Identify which cell holds the provided text, then report its [x, y] central coordinate. 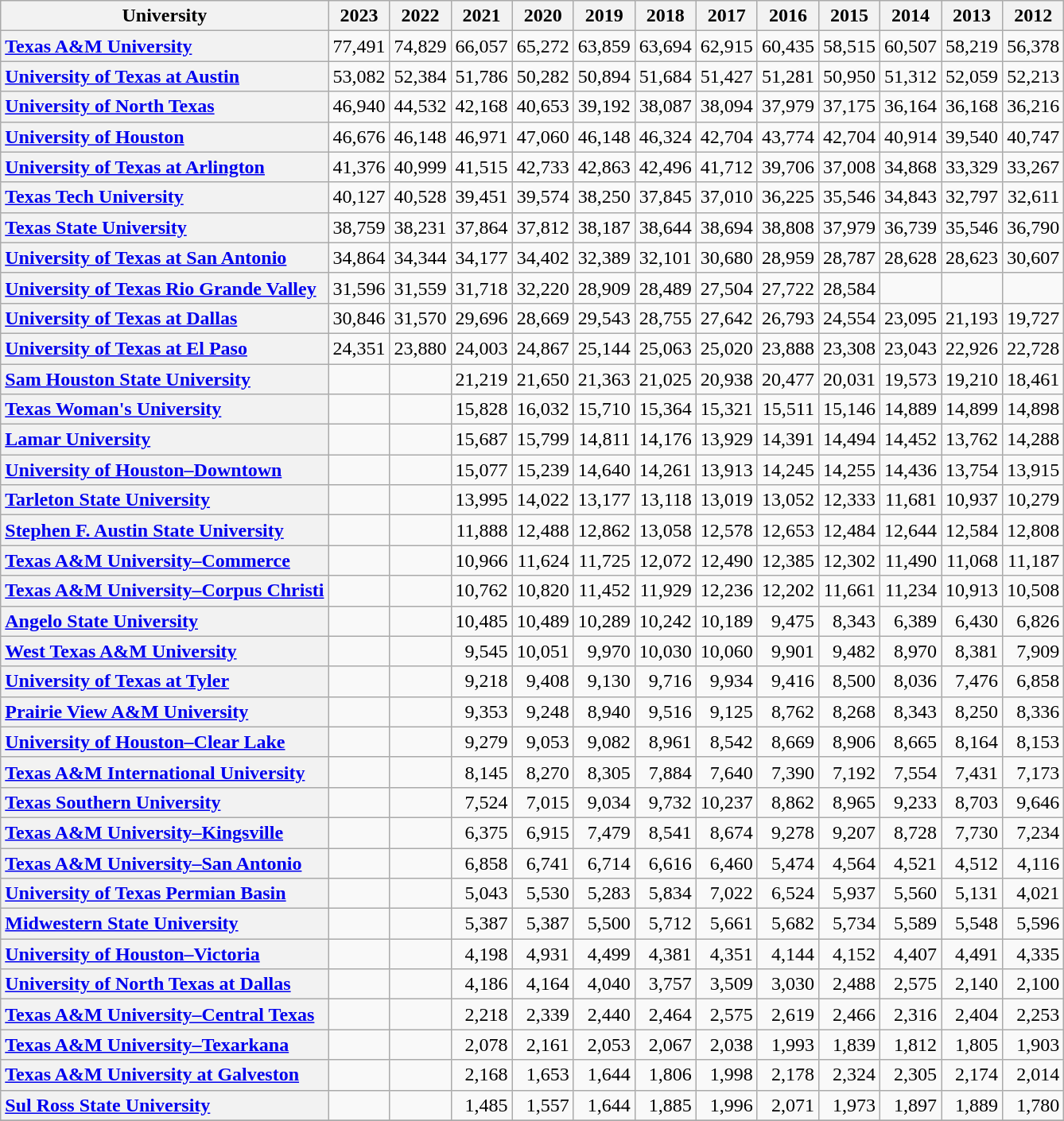
2,178 [787, 1075]
13,929 [727, 440]
5,548 [972, 924]
14,889 [911, 409]
2,316 [911, 1014]
Stephen F. Austin State University [165, 530]
12,490 [727, 560]
4,931 [542, 954]
15,146 [849, 409]
28,584 [849, 288]
11,681 [911, 500]
13,118 [665, 500]
37,845 [665, 197]
19,727 [1034, 318]
56,378 [1034, 46]
11,452 [604, 591]
2021 [482, 16]
5,682 [787, 924]
Prairie View A&M University [165, 712]
11,888 [482, 530]
9,732 [665, 802]
9,248 [542, 712]
52,384 [420, 76]
36,216 [1034, 107]
37,812 [542, 227]
58,515 [849, 46]
41,515 [482, 167]
8,145 [482, 772]
4,152 [849, 954]
3,757 [665, 984]
21,219 [482, 379]
37,010 [727, 197]
24,867 [542, 348]
4,564 [849, 863]
34,344 [420, 258]
5,500 [604, 924]
51,684 [665, 76]
15,799 [542, 440]
28,959 [787, 258]
41,376 [359, 167]
9,218 [482, 681]
9,716 [665, 681]
Texas A&M University–Commerce [165, 560]
2,100 [1034, 984]
4,144 [787, 954]
2,218 [482, 1014]
7,431 [972, 772]
1,897 [911, 1105]
32,389 [604, 258]
24,554 [849, 318]
8,703 [972, 802]
9,646 [1034, 802]
14,899 [972, 409]
23,043 [911, 348]
Texas A&M University at Galveston [165, 1075]
38,808 [787, 227]
15,511 [787, 409]
9,475 [787, 621]
10,060 [727, 651]
40,999 [420, 167]
28,623 [972, 258]
1,839 [849, 1045]
25,144 [604, 348]
29,543 [604, 318]
2,305 [911, 1075]
7,192 [849, 772]
11,490 [911, 560]
21,193 [972, 318]
5,661 [727, 924]
12,072 [665, 560]
4,521 [911, 863]
58,219 [972, 46]
24,351 [359, 348]
5,474 [787, 863]
13,762 [972, 440]
38,087 [665, 107]
21,650 [542, 379]
9,901 [787, 651]
9,970 [604, 651]
42,733 [542, 167]
36,739 [911, 227]
6,460 [727, 863]
2019 [604, 16]
15,687 [482, 440]
Texas A&M University–San Antonio [165, 863]
5,596 [1034, 924]
51,312 [911, 76]
15,364 [665, 409]
51,281 [787, 76]
9,416 [787, 681]
1,903 [1034, 1045]
8,961 [665, 742]
40,127 [359, 197]
4,186 [482, 984]
27,722 [787, 288]
14,811 [604, 440]
Sam Houston State University [165, 379]
27,642 [727, 318]
8,970 [911, 651]
34,868 [911, 167]
38,094 [727, 107]
15,239 [542, 470]
9,207 [849, 832]
4,021 [1034, 894]
9,034 [604, 802]
14,898 [1034, 409]
36,168 [972, 107]
1,780 [1034, 1105]
39,192 [604, 107]
4,198 [482, 954]
46,324 [665, 137]
5,560 [911, 894]
28,909 [604, 288]
2,253 [1034, 1014]
11,187 [1034, 560]
1,996 [727, 1105]
2022 [420, 16]
11,234 [911, 591]
63,859 [604, 46]
7,884 [665, 772]
4,040 [604, 984]
21,025 [665, 379]
1,557 [542, 1105]
4,116 [1034, 863]
1,806 [665, 1075]
9,082 [604, 742]
19,573 [911, 379]
23,095 [911, 318]
50,282 [542, 76]
14,288 [1034, 440]
4,491 [972, 954]
62,915 [727, 46]
5,530 [542, 894]
31,570 [420, 318]
6,389 [911, 621]
4,335 [1034, 954]
5,131 [972, 894]
8,940 [604, 712]
2,071 [787, 1105]
42,496 [665, 167]
8,665 [911, 742]
University of Houston–Downtown [165, 470]
Texas A&M University–Corpus Christi [165, 591]
10,762 [482, 591]
10,030 [665, 651]
10,820 [542, 591]
9,516 [665, 712]
12,644 [911, 530]
5,043 [482, 894]
4,499 [604, 954]
8,270 [542, 772]
2,404 [972, 1014]
6,430 [972, 621]
33,267 [1034, 167]
4,381 [665, 954]
2020 [542, 16]
9,482 [849, 651]
9,130 [604, 681]
27,504 [727, 288]
7,390 [787, 772]
7,479 [604, 832]
12,578 [727, 530]
22,728 [1034, 348]
50,894 [604, 76]
25,020 [727, 348]
9,353 [482, 712]
21,363 [604, 379]
2,488 [849, 984]
6,616 [665, 863]
8,305 [604, 772]
2,619 [787, 1014]
34,177 [482, 258]
2,174 [972, 1075]
36,164 [911, 107]
29,696 [482, 318]
11,624 [542, 560]
9,278 [787, 832]
4,351 [727, 954]
2,339 [542, 1014]
26,793 [787, 318]
51,427 [727, 76]
60,435 [787, 46]
13,177 [604, 500]
West Texas A&M University [165, 651]
8,965 [849, 802]
24,003 [482, 348]
42,863 [604, 167]
16,032 [542, 409]
10,242 [665, 621]
9,233 [911, 802]
5,712 [665, 924]
28,787 [849, 258]
63,694 [665, 46]
5,937 [849, 894]
18,461 [1034, 379]
1,998 [727, 1075]
2,168 [482, 1075]
2,038 [727, 1045]
32,220 [542, 288]
12,385 [787, 560]
4,164 [542, 984]
University of Texas Permian Basin [165, 894]
50,950 [849, 76]
11,725 [604, 560]
9,408 [542, 681]
14,255 [849, 470]
Texas A&M University–Texarkana [165, 1045]
2,014 [1034, 1075]
30,846 [359, 318]
12,584 [972, 530]
12,302 [849, 560]
77,491 [359, 46]
8,381 [972, 651]
28,628 [911, 258]
2,464 [665, 1014]
25,063 [665, 348]
University of Texas at Arlington [165, 167]
28,489 [665, 288]
8,153 [1034, 742]
8,250 [972, 712]
7,730 [972, 832]
2014 [911, 16]
15,077 [482, 470]
Texas A&M University–Kingsville [165, 832]
7,554 [911, 772]
5,283 [604, 894]
13,754 [972, 470]
University of Texas at San Antonio [165, 258]
23,880 [420, 348]
University of North Texas at Dallas [165, 984]
32,611 [1034, 197]
6,714 [604, 863]
1,653 [542, 1075]
51,786 [482, 76]
5,589 [911, 924]
1,973 [849, 1105]
Texas State University [165, 227]
31,559 [420, 288]
Texas A&M International University [165, 772]
University of Houston–Clear Lake [165, 742]
38,250 [604, 197]
40,653 [542, 107]
1,812 [911, 1045]
20,031 [849, 379]
53,082 [359, 76]
13,052 [787, 500]
8,669 [787, 742]
14,640 [604, 470]
3,509 [727, 984]
7,173 [1034, 772]
10,051 [542, 651]
2017 [727, 16]
13,913 [727, 470]
12,808 [1034, 530]
34,402 [542, 258]
University [165, 16]
1,485 [482, 1105]
2,053 [604, 1045]
38,231 [420, 227]
8,762 [787, 712]
38,187 [604, 227]
19,210 [972, 379]
30,607 [1034, 258]
University of North Texas [165, 107]
15,828 [482, 409]
40,528 [420, 197]
30,680 [727, 258]
65,272 [542, 46]
Texas A&M University–Central Texas [165, 1014]
2,161 [542, 1045]
6,375 [482, 832]
10,189 [727, 621]
10,913 [972, 591]
8,862 [787, 802]
Texas Southern University [165, 802]
2015 [849, 16]
2,067 [665, 1045]
22,926 [972, 348]
10,489 [542, 621]
7,524 [482, 802]
2018 [665, 16]
University of Texas at El Paso [165, 348]
14,391 [787, 440]
37,864 [482, 227]
15,710 [604, 409]
39,540 [972, 137]
10,279 [1034, 500]
43,774 [787, 137]
38,759 [359, 227]
10,485 [482, 621]
14,494 [849, 440]
9,545 [482, 651]
36,225 [787, 197]
31,718 [482, 288]
University of Texas at Tyler [165, 681]
10,508 [1034, 591]
47,060 [542, 137]
40,914 [911, 137]
31,596 [359, 288]
8,336 [1034, 712]
44,532 [420, 107]
10,289 [604, 621]
8,036 [911, 681]
23,888 [787, 348]
2,466 [849, 1014]
8,541 [665, 832]
4,407 [911, 954]
12,333 [849, 500]
2023 [359, 16]
9,053 [542, 742]
52,059 [972, 76]
2016 [787, 16]
37,008 [849, 167]
10,937 [972, 500]
42,168 [482, 107]
8,542 [727, 742]
11,929 [665, 591]
14,261 [665, 470]
8,906 [849, 742]
13,019 [727, 500]
5,834 [665, 894]
1,885 [665, 1105]
Texas A&M University [165, 46]
7,476 [972, 681]
40,747 [1034, 137]
12,202 [787, 591]
Texas Woman's University [165, 409]
66,057 [482, 46]
2,140 [972, 984]
9,934 [727, 681]
23,308 [849, 348]
74,829 [420, 46]
38,644 [665, 227]
2,324 [849, 1075]
1,805 [972, 1045]
46,676 [359, 137]
6,826 [1034, 621]
5,734 [849, 924]
28,755 [665, 318]
14,436 [911, 470]
34,864 [359, 258]
20,938 [727, 379]
13,915 [1034, 470]
3,030 [787, 984]
8,674 [727, 832]
University of Texas at Austin [165, 76]
12,653 [787, 530]
2013 [972, 16]
11,661 [849, 591]
2012 [1034, 16]
2,440 [604, 1014]
2,078 [482, 1045]
9,125 [727, 712]
41,712 [727, 167]
12,484 [849, 530]
7,909 [1034, 651]
32,101 [665, 258]
7,234 [1034, 832]
14,176 [665, 440]
6,524 [787, 894]
8,164 [972, 742]
36,790 [1034, 227]
33,329 [972, 167]
9,279 [482, 742]
39,451 [482, 197]
University of Houston–Victoria [165, 954]
39,574 [542, 197]
Texas Tech University [165, 197]
8,268 [849, 712]
7,015 [542, 802]
14,022 [542, 500]
39,706 [787, 167]
20,477 [787, 379]
Midwestern State University [165, 924]
Angelo State University [165, 621]
University of Texas Rio Grande Valley [165, 288]
52,213 [1034, 76]
7,640 [727, 772]
32,797 [972, 197]
6,915 [542, 832]
University of Houston [165, 137]
13,058 [665, 530]
34,843 [911, 197]
University of Texas at Dallas [165, 318]
15,321 [727, 409]
1,993 [787, 1045]
38,694 [727, 227]
12,862 [604, 530]
46,971 [482, 137]
37,175 [849, 107]
12,488 [542, 530]
7,022 [727, 894]
Sul Ross State University [165, 1105]
60,507 [911, 46]
8,728 [911, 832]
13,995 [482, 500]
12,236 [727, 591]
6,741 [542, 863]
28,669 [542, 318]
1,889 [972, 1105]
Lamar University [165, 440]
Tarleton State University [165, 500]
8,500 [849, 681]
11,068 [972, 560]
10,237 [727, 802]
46,940 [359, 107]
14,245 [787, 470]
10,966 [482, 560]
4,512 [972, 863]
14,452 [911, 440]
